Output the (x, y) coordinate of the center of the cell containing the given text.  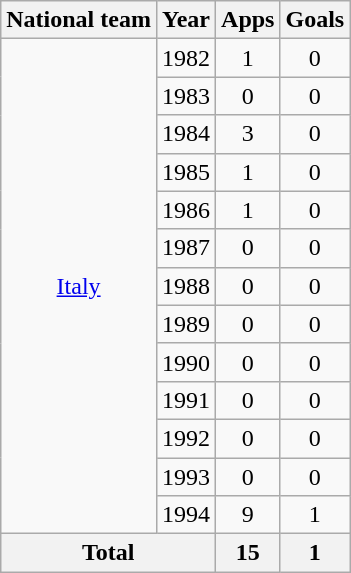
Goals (315, 20)
National team (79, 20)
1990 (186, 362)
1982 (186, 58)
1986 (186, 210)
1984 (186, 134)
3 (248, 134)
15 (248, 553)
9 (248, 515)
1994 (186, 515)
Year (186, 20)
1985 (186, 172)
1989 (186, 324)
1983 (186, 96)
Italy (79, 286)
1991 (186, 400)
1992 (186, 438)
1988 (186, 286)
1987 (186, 248)
Total (108, 553)
1993 (186, 477)
Apps (248, 20)
